Find where the given text appears and provide that cell's center as [X, Y] coordinate. 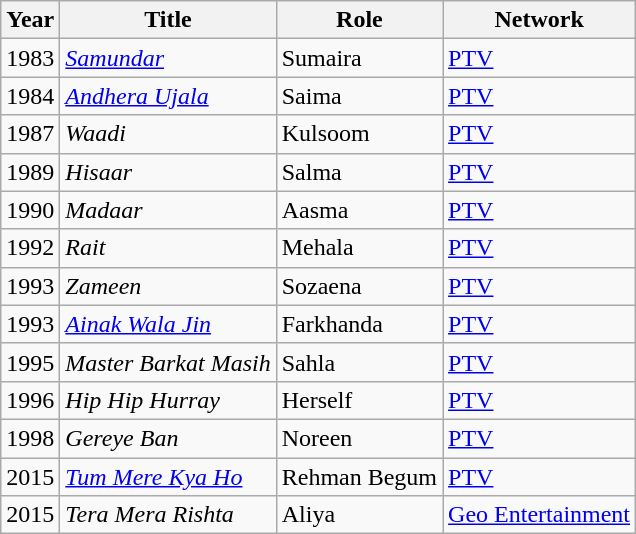
Tera Mera Rishta [168, 515]
Aliya [359, 515]
Master Barkat Masih [168, 362]
Network [540, 20]
Mehala [359, 248]
Herself [359, 400]
Salma [359, 172]
Geo Entertainment [540, 515]
Hip Hip Hurray [168, 400]
Rait [168, 248]
Waadi [168, 134]
Noreen [359, 438]
Sumaira [359, 58]
Farkhanda [359, 324]
Hisaar [168, 172]
Tum Mere Kya Ho [168, 477]
1989 [30, 172]
Aasma [359, 210]
1984 [30, 96]
Title [168, 20]
Rehman Begum [359, 477]
1992 [30, 248]
Samundar [168, 58]
Year [30, 20]
Sahla [359, 362]
Ainak Wala Jin [168, 324]
Role [359, 20]
Andhera Ujala [168, 96]
Saima [359, 96]
Madaar [168, 210]
1996 [30, 400]
1995 [30, 362]
Sozaena [359, 286]
1998 [30, 438]
Kulsoom [359, 134]
1983 [30, 58]
Zameen [168, 286]
1987 [30, 134]
1990 [30, 210]
Gereye Ban [168, 438]
